Return the [x, y] coordinate for the center point of the cell that contains the specified text.  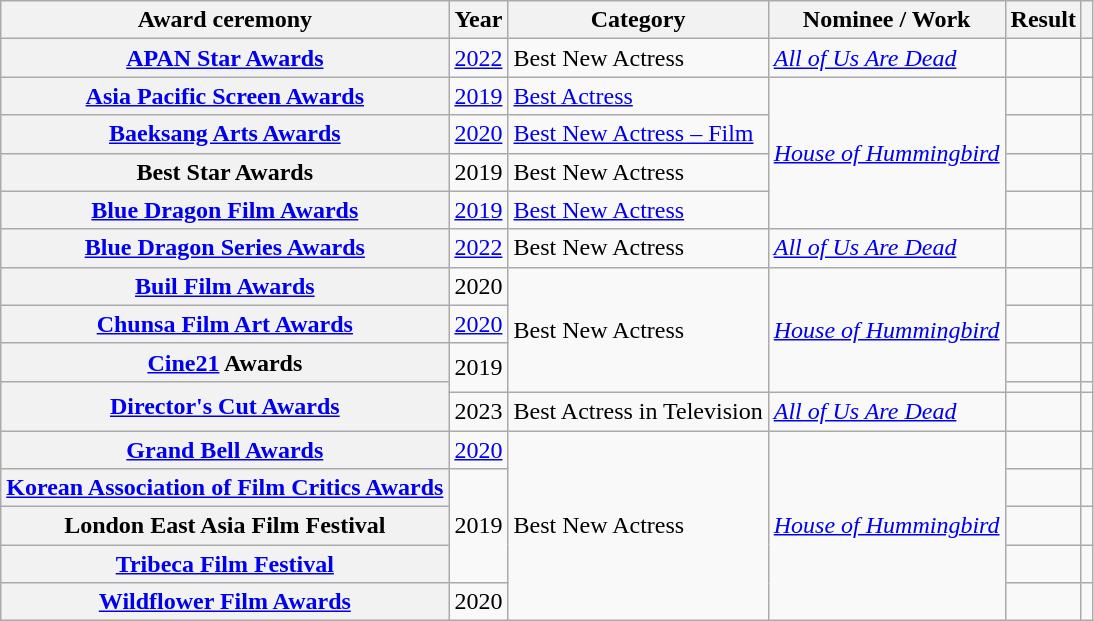
Award ceremony [225, 20]
2023 [478, 411]
Blue Dragon Film Awards [225, 210]
Wildflower Film Awards [225, 602]
Category [638, 20]
Year [478, 20]
Baeksang Arts Awards [225, 134]
Tribeca Film Festival [225, 564]
Chunsa Film Art Awards [225, 324]
APAN Star Awards [225, 58]
Best New Actress – Film [638, 134]
Result [1043, 20]
Buil Film Awards [225, 286]
Korean Association of Film Critics Awards [225, 488]
Best Actress [638, 96]
Best Actress in Television [638, 411]
Cine21 Awards [225, 362]
Nominee / Work [886, 20]
Best Star Awards [225, 172]
Blue Dragon Series Awards [225, 248]
Director's Cut Awards [225, 406]
Asia Pacific Screen Awards [225, 96]
London East Asia Film Festival [225, 526]
Grand Bell Awards [225, 449]
